Determine the [x, y] coordinate at the center of the cell enclosing the given text.  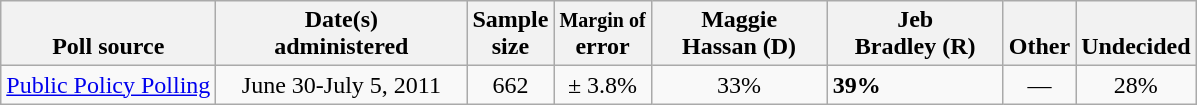
Date(s)administered [342, 34]
Samplesize [510, 34]
Public Policy Polling [108, 85]
33% [739, 85]
Margin oferror [602, 34]
June 30-July 5, 2011 [342, 85]
— [1039, 85]
JebBradley (R) [915, 34]
39% [915, 85]
Undecided [1136, 34]
662 [510, 85]
Poll source [108, 34]
Other [1039, 34]
± 3.8% [602, 85]
28% [1136, 85]
MaggieHassan (D) [739, 34]
